Scan for the cell matching the given text and deliver its [X, Y] coordinate at center. 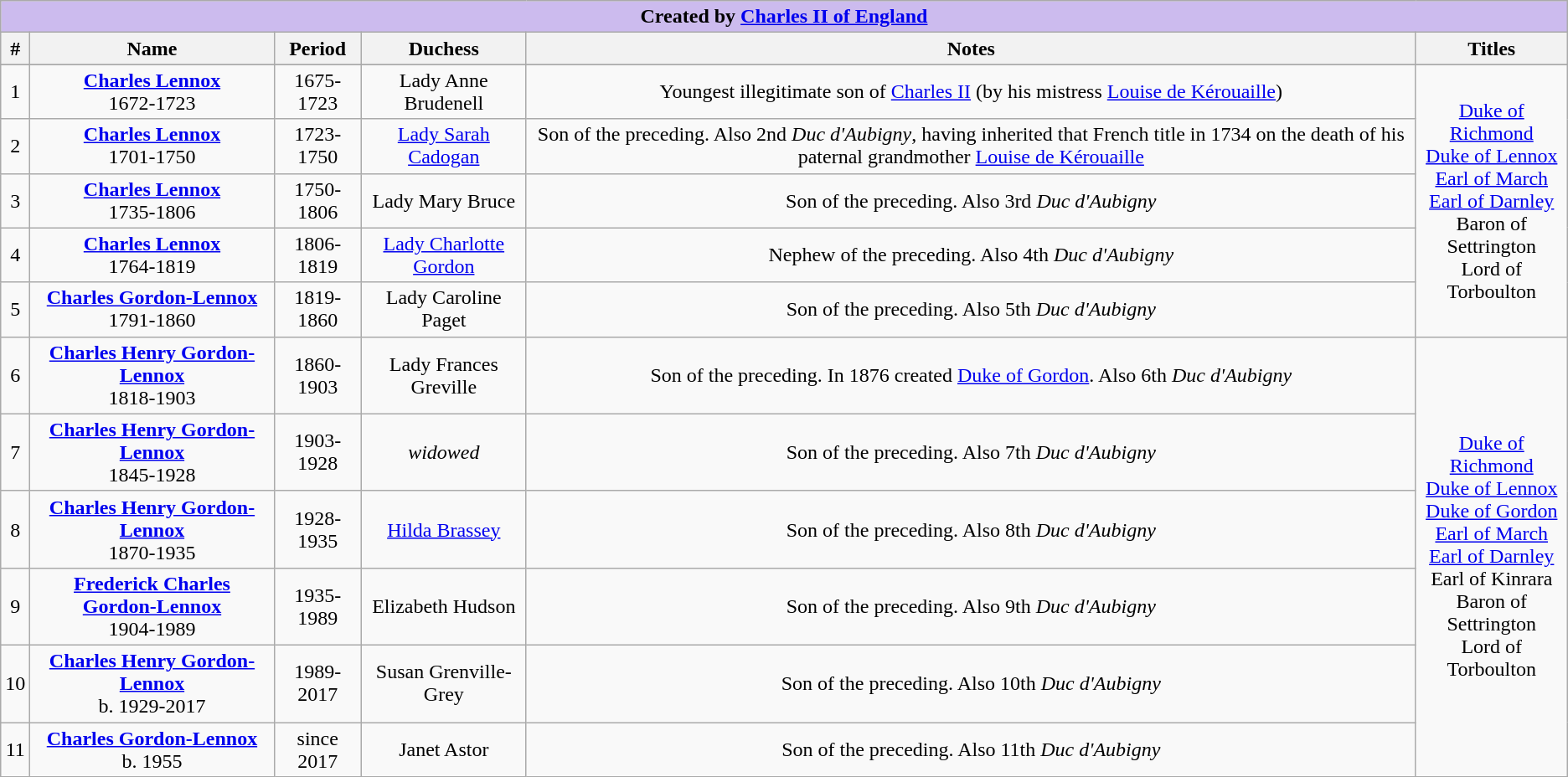
10 [15, 683]
7 [15, 452]
Son of the preceding. Also 9th Duc d'Aubigny [971, 606]
Lady Charlotte Gordon [444, 255]
1860-1903 [317, 375]
Lady Anne Brudenell [444, 92]
# [15, 49]
Son of the preceding. Also 5th Duc d'Aubigny [971, 310]
Frederick Charles Gordon-Lennox1904-1989 [152, 606]
11 [15, 749]
Notes [971, 49]
9 [15, 606]
Hilda Brassey [444, 529]
Charles Henry Gordon-Lennox1845-1928 [152, 452]
Charles Henry Gordon-Lennox1870-1935 [152, 529]
Youngest illegitimate son of Charles II (by his mistress Louise de Kérouaille) [971, 92]
Duchess [444, 49]
Son of the preceding. Also 3rd Duc d'Aubigny [971, 201]
1675-1723 [317, 92]
Son of the preceding. Also 8th Duc d'Aubigny [971, 529]
Lady Sarah Cadogan [444, 146]
Son of the preceding. In 1876 created Duke of Gordon. Also 6th Duc d'Aubigny [971, 375]
Charles Lennox1764-1819 [152, 255]
Duke of RichmondDuke of LennoxEarl of MarchEarl of DarnleyBaron of SettringtonLord of Torboulton [1491, 201]
1989-2017 [317, 683]
Charles Gordon-Lennoxb. 1955 [152, 749]
4 [15, 255]
since 2017 [317, 749]
Janet Astor [444, 749]
Charles Lennox1701-1750 [152, 146]
8 [15, 529]
1903-1928 [317, 452]
1750-1806 [317, 201]
6 [15, 375]
Charles Lennox1672-1723 [152, 92]
1 [15, 92]
Son of the preceding. Also 10th Duc d'Aubigny [971, 683]
Son of the preceding. Also 7th Duc d'Aubigny [971, 452]
1819-1860 [317, 310]
1806-1819 [317, 255]
Charles Gordon-Lennox1791-1860 [152, 310]
1723-1750 [317, 146]
2 [15, 146]
Created by Charles II of England [784, 17]
Nephew of the preceding. Also 4th Duc d'Aubigny [971, 255]
Charles Henry Gordon-Lennox1818-1903 [152, 375]
5 [15, 310]
Duke of RichmondDuke of LennoxDuke of GordonEarl of MarchEarl of DarnleyEarl of KinraraBaron of SettringtonLord of Torboulton [1491, 556]
Elizabeth Hudson [444, 606]
Charles Henry Gordon-Lennoxb. 1929-2017 [152, 683]
widowed [444, 452]
Susan Grenville-Grey [444, 683]
Lady Caroline Paget [444, 310]
Son of the preceding. Also 11th Duc d'Aubigny [971, 749]
Charles Lennox1735-1806 [152, 201]
1928-1935 [317, 529]
3 [15, 201]
Period [317, 49]
Name [152, 49]
Lady Mary Bruce [444, 201]
Lady Frances Greville [444, 375]
1935-1989 [317, 606]
Titles [1491, 49]
